Locate the cell with the specified text and output its [X, Y] center coordinate. 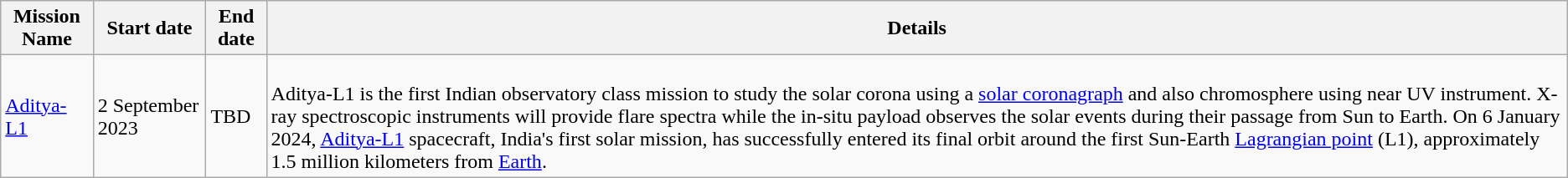
Aditya-L1 [47, 116]
Mission Name [47, 28]
2 September 2023 [149, 116]
Details [916, 28]
Start date [149, 28]
End date [236, 28]
TBD [236, 116]
